Determine the (x, y) coordinate at the center of the cell enclosing the given text.  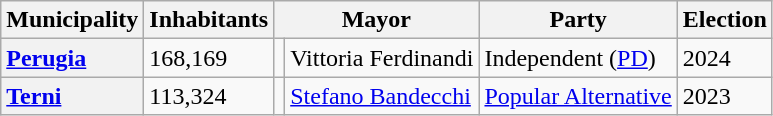
Inhabitants (209, 20)
Perugia (72, 58)
Independent (PD) (578, 58)
2023 (724, 96)
113,324 (209, 96)
Mayor (376, 20)
Stefano Bandecchi (382, 96)
Municipality (72, 20)
Election (724, 20)
168,169 (209, 58)
Party (578, 20)
Terni (72, 96)
Popular Alternative (578, 96)
2024 (724, 58)
Vittoria Ferdinandi (382, 58)
